Output the (X, Y) coordinate of the center of the cell containing the given text.  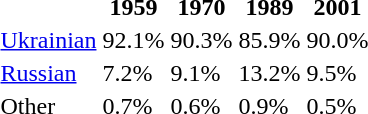
85.9% (270, 40)
7.2% (134, 73)
90.3% (202, 40)
9.1% (202, 73)
13.2% (270, 73)
92.1% (134, 40)
